For the text-containing cell, return its midpoint in [X, Y] coordinate format. 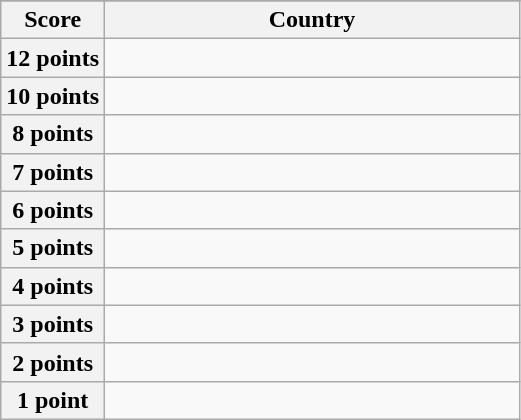
Country [312, 20]
4 points [53, 286]
5 points [53, 248]
2 points [53, 362]
1 point [53, 400]
7 points [53, 172]
Score [53, 20]
3 points [53, 324]
10 points [53, 96]
12 points [53, 58]
6 points [53, 210]
8 points [53, 134]
